Extract the (x, y) coordinate from the center of the cell holding the provided text.  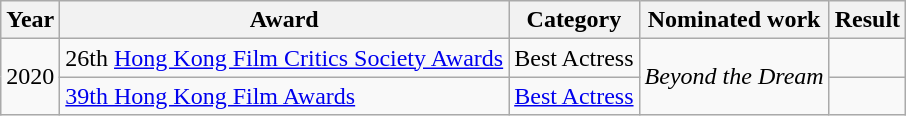
Beyond the Dream (734, 77)
2020 (30, 77)
26th Hong Kong Film Critics Society Awards (284, 58)
Nominated work (734, 20)
39th Hong Kong Film Awards (284, 96)
Result (867, 20)
Category (574, 20)
Year (30, 20)
Award (284, 20)
